Find where the given text appears and provide that cell's center as [x, y] coordinate. 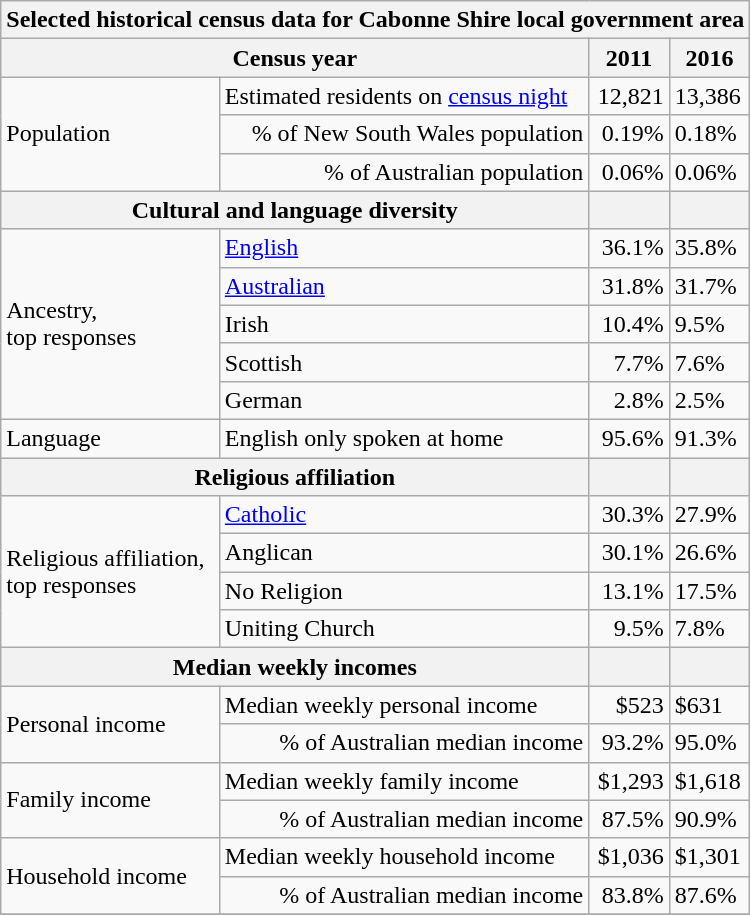
13.1% [629, 591]
Household income [110, 876]
90.9% [710, 819]
Scottish [404, 362]
Family income [110, 800]
2016 [710, 58]
$1,036 [629, 857]
31.7% [710, 286]
No Religion [404, 591]
31.8% [629, 286]
Catholic [404, 515]
Irish [404, 324]
Language [110, 438]
$1,301 [710, 857]
30.1% [629, 553]
83.8% [629, 895]
Median weekly incomes [295, 667]
87.6% [710, 895]
7.7% [629, 362]
12,821 [629, 96]
Estimated residents on census night [404, 96]
% of Australian population [404, 172]
10.4% [629, 324]
95.6% [629, 438]
27.9% [710, 515]
$523 [629, 705]
35.8% [710, 248]
0.18% [710, 134]
13,386 [710, 96]
Uniting Church [404, 629]
2.5% [710, 400]
2011 [629, 58]
Selected historical census data for Cabonne Shire local government area [376, 20]
Australian [404, 286]
Population [110, 134]
Median weekly household income [404, 857]
English [404, 248]
2.8% [629, 400]
Anglican [404, 553]
91.3% [710, 438]
93.2% [629, 743]
Cultural and language diversity [295, 210]
26.6% [710, 553]
7.8% [710, 629]
Religious affiliation [295, 477]
0.19% [629, 134]
17.5% [710, 591]
7.6% [710, 362]
30.3% [629, 515]
Religious affiliation,top responses [110, 572]
$631 [710, 705]
English only spoken at home [404, 438]
Ancestry,top responses [110, 324]
95.0% [710, 743]
36.1% [629, 248]
Census year [295, 58]
$1,618 [710, 781]
Median weekly family income [404, 781]
$1,293 [629, 781]
Personal income [110, 724]
% of New South Wales population [404, 134]
German [404, 400]
Median weekly personal income [404, 705]
87.5% [629, 819]
